Determine the [X, Y] coordinate at the center of the cell enclosing the given text.  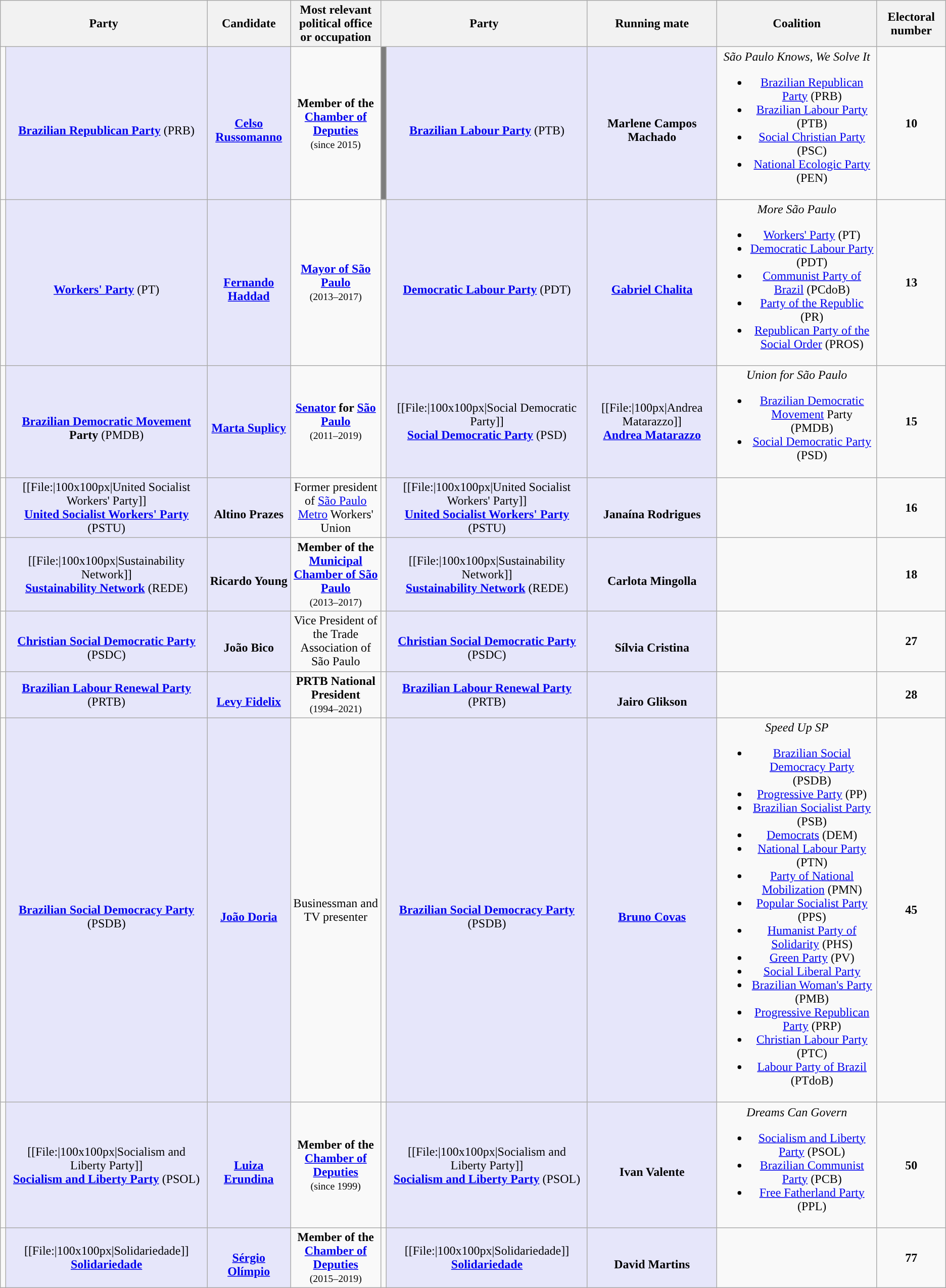
Vice President of the Trade Association of São Paulo [336, 641]
Brazilian Republican Party (PRB) [107, 123]
15 [911, 421]
Sérgio Olímpio [249, 1258]
10 [911, 123]
São Paulo Knows, We Solve ItBrazilian Republican Party (PRB)Brazilian Labour Party (PTB)Social Christian Party (PSC)National Ecologic Party (PEN) [796, 123]
[[File:|100x100px|Social Democratic Party]]Social Democratic Party (PSD) [487, 421]
Candidate [249, 24]
Dreams Can GovernSocialism and Liberty Party (PSOL)Brazilian Communist Party (PCB)Free Fatherland Party (PPL) [796, 1165]
João Bico [249, 641]
13 [911, 283]
Union for São PauloBrazilian Democratic Movement Party (PMDB)Social Democratic Party (PSD) [796, 421]
Ivan Valente [652, 1165]
Brazilian Democratic Movement Party (PMDB) [107, 421]
Carlota Mingolla [652, 574]
Businessman and TV presenter [336, 910]
50 [911, 1165]
Brazilian Labour Party (PTB) [487, 123]
PRTB National President(1994–2021) [336, 695]
Bruno Covas [652, 910]
16 [911, 507]
Marta Suplicy [249, 421]
Member of the Chamber of Deputies(since 2015) [336, 123]
Jairo Glikson [652, 695]
Coalition [796, 24]
Mayor of São Paulo(2013–2017) [336, 283]
18 [911, 574]
Celso Russomanno [249, 123]
Ricardo Young [249, 574]
45 [911, 910]
Democratic Labour Party (PDT) [487, 283]
Janaína Rodrigues [652, 507]
Former president of São Paulo Metro Workers' Union [336, 507]
Most relevant political office or occupation [336, 24]
Member of the Chamber of Deputies(since 1999) [336, 1165]
Member of the Municipal Chamber of São Paulo(2013–2017) [336, 574]
28 [911, 695]
77 [911, 1258]
Sílvia Cristina [652, 641]
Electoral number [911, 24]
Running mate [652, 24]
Member of the Chamber of Deputies(2015–2019) [336, 1258]
27 [911, 641]
Workers' Party (PT) [107, 283]
João Doria [249, 910]
Luiza Erundina [249, 1165]
Marlene Campos Machado [652, 123]
Gabriel Chalita [652, 283]
Senator for São Paulo(2011–2019) [336, 421]
Fernando Haddad [249, 283]
Levy Fidelix [249, 695]
David Martins [652, 1258]
[[File:|100px|Andrea Matarazzo]]Andrea Matarazzo [652, 421]
Altino Prazes [249, 507]
